Output the [x, y] coordinate of the center of the cell containing the given text.  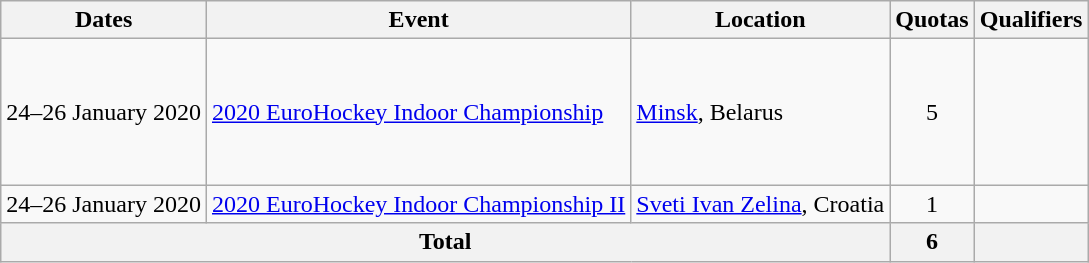
2020 EuroHockey Indoor Championship [418, 112]
2020 EuroHockey Indoor Championship II [418, 204]
1 [932, 204]
Total [446, 242]
Sveti Ivan Zelina, Croatia [760, 204]
Event [418, 20]
5 [932, 112]
Qualifiers [1031, 20]
Minsk, Belarus [760, 112]
Quotas [932, 20]
6 [932, 242]
Location [760, 20]
Dates [104, 20]
